Find where the given text appears and provide that cell's center as (X, Y) coordinate. 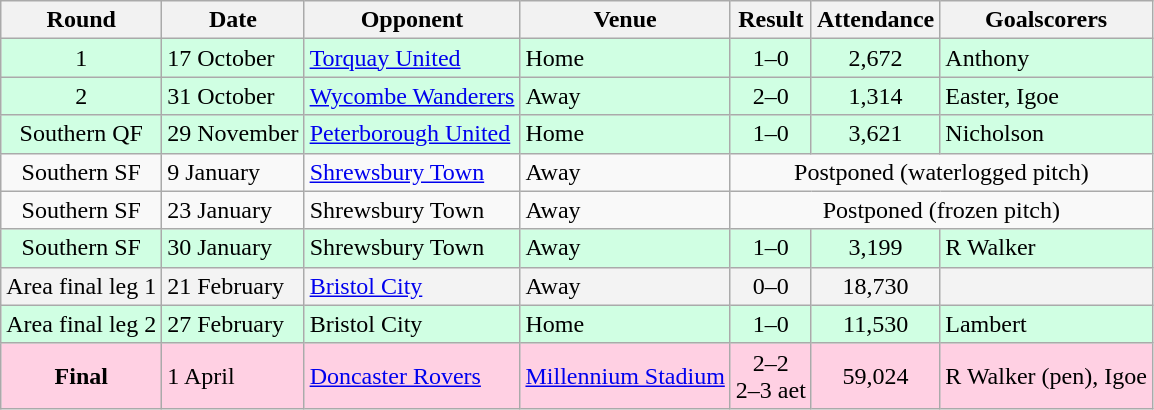
59,024 (875, 376)
Result (770, 20)
Millennium Stadium (625, 376)
Southern QF (82, 134)
Easter, Igoe (1046, 96)
2–0 (770, 96)
0–0 (770, 286)
29 November (233, 134)
Anthony (1046, 58)
Lambert (1046, 324)
Torquay United (412, 58)
1 April (233, 376)
31 October (233, 96)
30 January (233, 248)
R Walker (pen), Igoe (1046, 376)
Final (82, 376)
Date (233, 20)
Venue (625, 20)
Opponent (412, 20)
21 February (233, 286)
9 January (233, 172)
2 (82, 96)
Postponed (waterlogged pitch) (941, 172)
Area final leg 1 (82, 286)
Goalscorers (1046, 20)
Peterborough United (412, 134)
1,314 (875, 96)
3,621 (875, 134)
Area final leg 2 (82, 324)
Doncaster Rovers (412, 376)
1 (82, 58)
17 October (233, 58)
Attendance (875, 20)
Nicholson (1046, 134)
23 January (233, 210)
3,199 (875, 248)
R Walker (1046, 248)
2,672 (875, 58)
Round (82, 20)
18,730 (875, 286)
2–22–3 aet (770, 376)
27 February (233, 324)
Postponed (frozen pitch) (941, 210)
11,530 (875, 324)
Wycombe Wanderers (412, 96)
